Determine the (X, Y) coordinate at the center of the cell enclosing the given text.  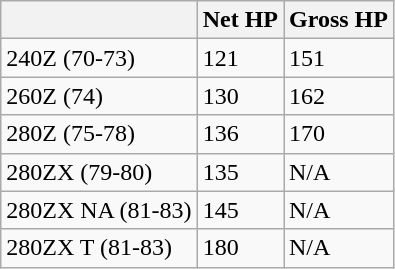
121 (240, 58)
Net HP (240, 20)
280Z (75-78) (99, 134)
145 (240, 210)
151 (339, 58)
280ZX NA (81-83) (99, 210)
Gross HP (339, 20)
260Z (74) (99, 96)
240Z (70-73) (99, 58)
280ZX T (81-83) (99, 248)
135 (240, 172)
136 (240, 134)
280ZX (79-80) (99, 172)
130 (240, 96)
162 (339, 96)
180 (240, 248)
170 (339, 134)
